From the cell containing the given text, extract its center point as (x, y) coordinate. 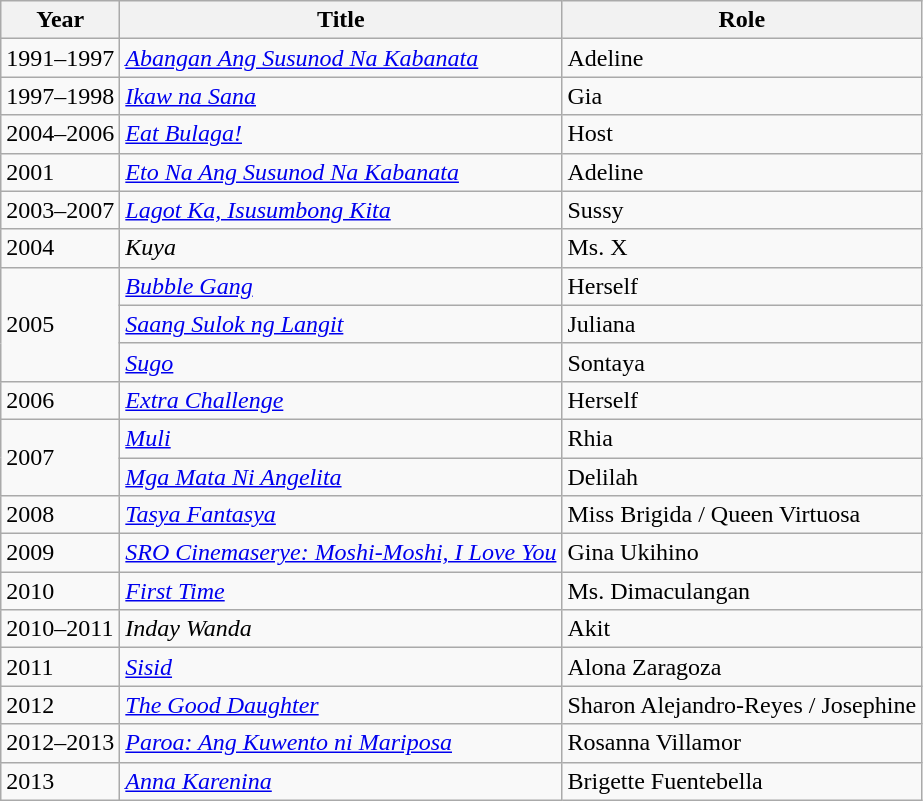
2008 (60, 515)
Rosanna Villamor (742, 743)
Bubble Gang (341, 286)
Sisid (341, 667)
Ms. Dimaculangan (742, 591)
Sontaya (742, 362)
2004–2006 (60, 134)
2012 (60, 705)
Sussy (742, 210)
Kuya (341, 248)
Gina Ukihino (742, 553)
Role (742, 20)
Sharon Alejandro-Reyes / Josephine (742, 705)
Year (60, 20)
Miss Brigida / Queen Virtuosa (742, 515)
2013 (60, 781)
Muli (341, 438)
2009 (60, 553)
Abangan Ang Susunod Na Kabanata (341, 58)
Inday Wanda (341, 629)
SRO Cinemaserye: Moshi-Moshi, I Love You (341, 553)
2005 (60, 324)
2003–2007 (60, 210)
Sugo (341, 362)
2006 (60, 400)
2007 (60, 457)
Juliana (742, 324)
2001 (60, 172)
2010–2011 (60, 629)
Delilah (742, 477)
Ikaw na Sana (341, 96)
Saang Sulok ng Langit (341, 324)
2011 (60, 667)
1997–1998 (60, 96)
Tasya Fantasya (341, 515)
Eat Bulaga! (341, 134)
Host (742, 134)
Ms. X (742, 248)
2010 (60, 591)
2004 (60, 248)
Alona Zaragoza (742, 667)
1991–1997 (60, 58)
First Time (341, 591)
The Good Daughter (341, 705)
Lagot Ka, Isusumbong Kita (341, 210)
Rhia (742, 438)
Mga Mata Ni Angelita (341, 477)
Gia (742, 96)
Eto Na Ang Susunod Na Kabanata (341, 172)
2012–2013 (60, 743)
Paroa: Ang Kuwento ni Mariposa (341, 743)
Title (341, 20)
Anna Karenina (341, 781)
Extra Challenge (341, 400)
Brigette Fuentebella (742, 781)
Akit (742, 629)
